Scan for the cell matching the given text and deliver its (x, y) coordinate at center. 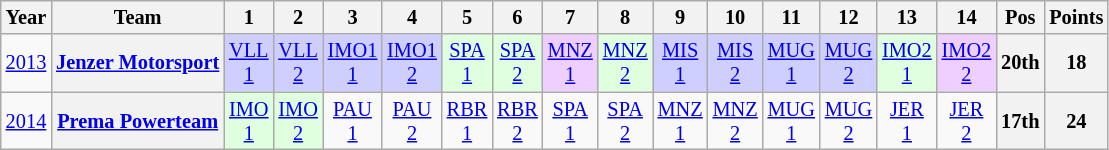
MIS2 (736, 63)
9 (680, 17)
Jenzer Motorsport (138, 63)
IMO11 (353, 63)
6 (517, 17)
PAU2 (412, 121)
2014 (26, 121)
RBR2 (517, 121)
PAU1 (353, 121)
Year (26, 17)
VLL1 (248, 63)
JER1 (907, 121)
2 (298, 17)
JER2 (967, 121)
IMO21 (907, 63)
IMO12 (412, 63)
13 (907, 17)
10 (736, 17)
IMO22 (967, 63)
Team (138, 17)
5 (467, 17)
IMO2 (298, 121)
8 (626, 17)
18 (1076, 63)
Prema Powerteam (138, 121)
VLL2 (298, 63)
17th (1020, 121)
RBR1 (467, 121)
1 (248, 17)
IMO1 (248, 121)
24 (1076, 121)
4 (412, 17)
14 (967, 17)
12 (848, 17)
2013 (26, 63)
7 (570, 17)
20th (1020, 63)
Points (1076, 17)
11 (792, 17)
Pos (1020, 17)
MIS1 (680, 63)
3 (353, 17)
